Output the (x, y) coordinate of the center of the cell containing the given text.  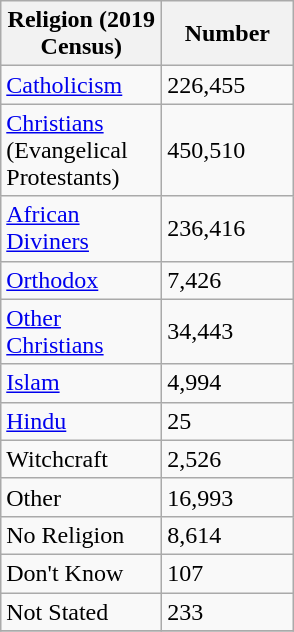
African Diviners (82, 228)
2,526 (228, 459)
Christians(Evangelical Protestants) (82, 150)
Other Christians (82, 332)
226,455 (228, 85)
No Religion (82, 535)
4,994 (228, 383)
Don't Know (82, 573)
Catholicism (82, 85)
Hindu (82, 421)
7,426 (228, 280)
25 (228, 421)
236,416 (228, 228)
Witchcraft (82, 459)
107 (228, 573)
450,510 (228, 150)
Other (82, 497)
Religion (2019 Census) (82, 34)
8,614 (228, 535)
233 (228, 611)
Orthodox (82, 280)
16,993 (228, 497)
34,443 (228, 332)
Number (228, 34)
Islam (82, 383)
Not Stated (82, 611)
